For the text-containing cell, return its midpoint in [X, Y] coordinate format. 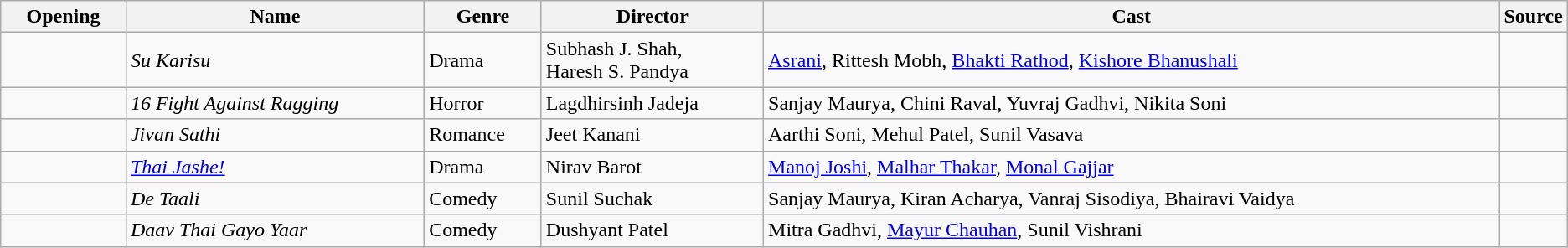
Sanjay Maurya, Kiran Acharya, Vanraj Sisodiya, Bhairavi Vaidya [1132, 199]
Romance [483, 135]
Name [275, 17]
Lagdhirsinh Jadeja [652, 103]
Aarthi Soni, Mehul Patel, Sunil Vasava [1132, 135]
Daav Thai Gayo Yaar [275, 230]
Subhash J. Shah, Haresh S. Pandya [652, 60]
Opening [64, 17]
Jeet Kanani [652, 135]
Source [1533, 17]
Thai Jashe! [275, 167]
Director [652, 17]
Horror [483, 103]
Jivan Sathi [275, 135]
Nirav Barot [652, 167]
Su Karisu [275, 60]
Manoj Joshi, Malhar Thakar, Monal Gajjar [1132, 167]
Genre [483, 17]
Mitra Gadhvi, Mayur Chauhan, Sunil Vishrani [1132, 230]
Sunil Suchak [652, 199]
Dushyant Patel [652, 230]
Sanjay Maurya, Chini Raval, Yuvraj Gadhvi, Nikita Soni [1132, 103]
De Taali [275, 199]
16 Fight Against Ragging [275, 103]
Asrani, Rittesh Mobh, Bhakti Rathod, Kishore Bhanushali [1132, 60]
Cast [1132, 17]
